From the cell containing the given text, extract its center point as [X, Y] coordinate. 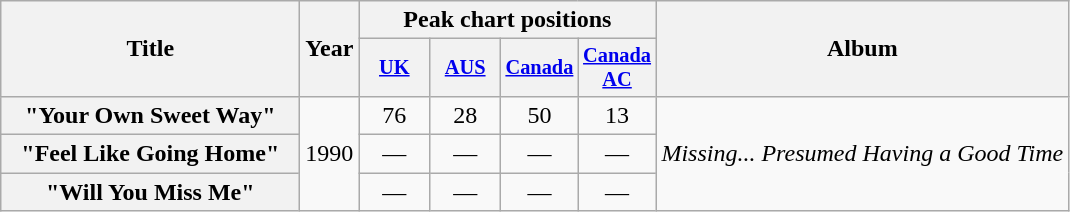
Year [330, 49]
AUS [466, 68]
Canada AC [617, 68]
Peak chart positions [508, 20]
76 [394, 115]
Missing... Presumed Having a Good Time [862, 153]
1990 [330, 153]
"Your Own Sweet Way" [150, 115]
Album [862, 49]
Canada [540, 68]
13 [617, 115]
Title [150, 49]
UK [394, 68]
50 [540, 115]
28 [466, 115]
"Feel Like Going Home" [150, 154]
"Will You Miss Me" [150, 192]
